Find where the given text appears and provide that cell's center as [X, Y] coordinate. 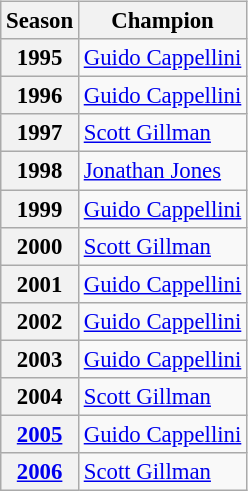
2005 [40, 434]
2001 [40, 284]
Jonathan Jones [162, 171]
2003 [40, 359]
2004 [40, 396]
1998 [40, 171]
1997 [40, 133]
1995 [40, 58]
1996 [40, 96]
1999 [40, 209]
2000 [40, 246]
Season [40, 21]
2006 [40, 472]
Champion [162, 21]
2002 [40, 321]
